Return the [X, Y] coordinate for the center point of the cell that contains the specified text.  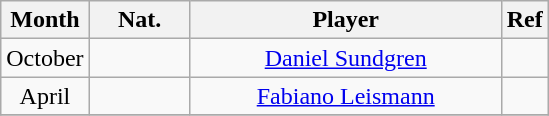
Daniel Sundgren [346, 58]
Month [45, 20]
October [45, 58]
Player [346, 20]
Fabiano Leismann [346, 96]
Nat. [140, 20]
Ref [524, 20]
April [45, 96]
